From the cell containing the given text, extract its center point as (X, Y) coordinate. 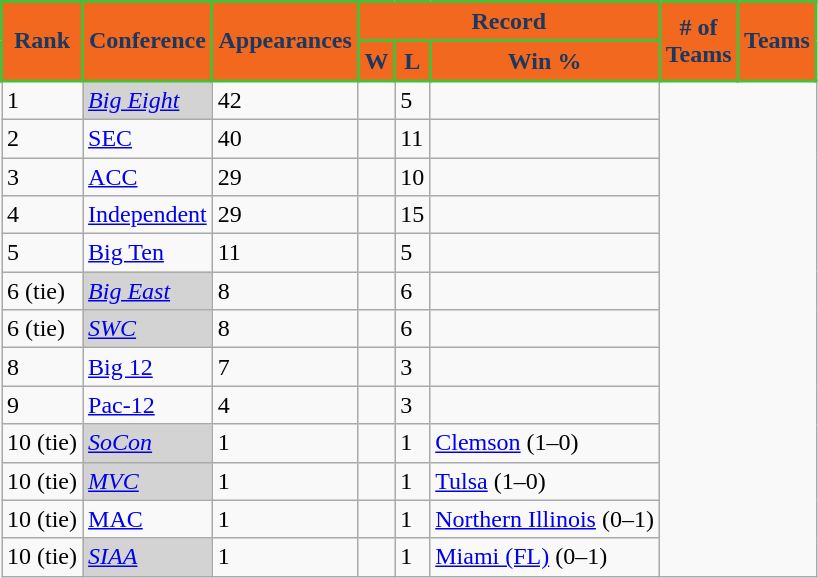
2 (42, 138)
Conference (148, 42)
9 (42, 405)
Teams (777, 42)
Big 12 (148, 367)
Miami (FL) (0–1) (545, 557)
Tulsa (1–0) (545, 481)
SWC (148, 329)
Record (508, 22)
Rank (42, 42)
SIAA (148, 557)
Appearances (285, 42)
# ofTeams (698, 42)
W (376, 61)
10 (412, 177)
7 (285, 367)
Northern Illinois (0–1) (545, 519)
Big East (148, 291)
ACC (148, 177)
Independent (148, 215)
Pac-12 (148, 405)
42 (285, 100)
L (412, 61)
Clemson (1–0) (545, 443)
Big Eight (148, 100)
MVC (148, 481)
SEC (148, 138)
MAC (148, 519)
40 (285, 138)
15 (412, 215)
SoCon (148, 443)
Big Ten (148, 253)
Win % (545, 61)
